Capture the cell that displays the provided text and extract its (X, Y) central coordinate. 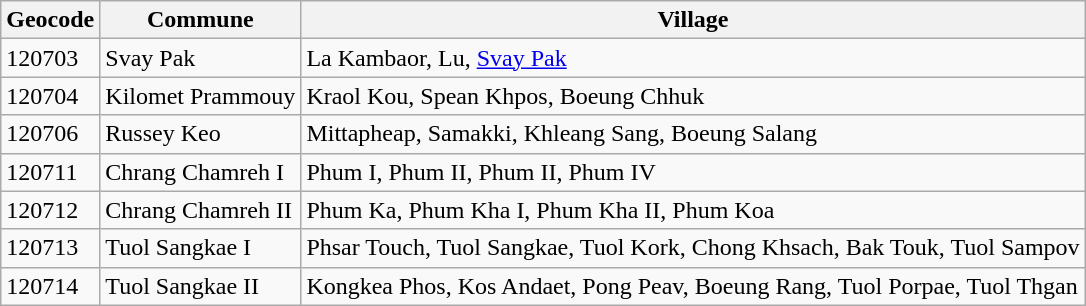
120706 (50, 134)
120713 (50, 248)
Commune (200, 20)
Kilomet Prammouy (200, 96)
Tuol Sangkae I (200, 248)
Phum Ka, Phum Kha I, Phum Kha II, Phum Koa (693, 210)
Svay Pak (200, 58)
120711 (50, 172)
Geocode (50, 20)
Russey Keo (200, 134)
Tuol Sangkae II (200, 286)
Kongkea Phos, Kos Andaet, Pong Peav, Boeung Rang, Tuol Porpae, Tuol Thgan (693, 286)
120712 (50, 210)
120703 (50, 58)
Mittapheap, Samakki, Khleang Sang, Boeung Salang (693, 134)
Kraol Kou, Spean Khpos, Boeung Chhuk (693, 96)
La Kambaor, Lu, Svay Pak (693, 58)
Phsar Touch, Tuol Sangkae, Tuol Kork, Chong Khsach, Bak Touk, Tuol Sampov (693, 248)
Chrang Chamreh I (200, 172)
Chrang Chamreh II (200, 210)
Village (693, 20)
120714 (50, 286)
Phum I, Phum II, Phum II, Phum IV (693, 172)
120704 (50, 96)
